Extract the (x, y) coordinate from the center of the cell holding the provided text.  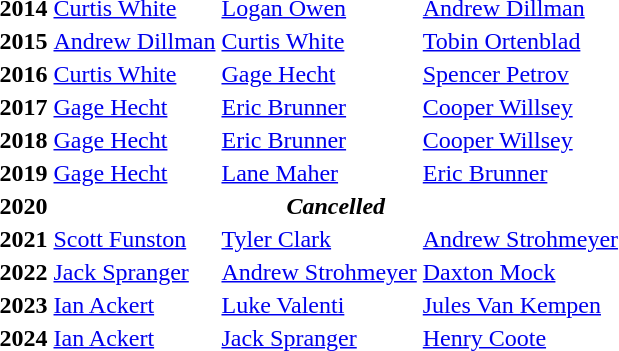
Lane Maher (319, 173)
Daxton Mock (520, 272)
Andrew Dillman (134, 41)
Scott Funston (134, 239)
Tobin Ortenblad (520, 41)
Tyler Clark (319, 239)
Jack Spranger (134, 272)
Jules Van Kempen (520, 305)
Spencer Petrov (520, 74)
Ian Ackert (134, 305)
Luke Valenti (319, 305)
